Search for the cell housing the specified text and yield its [x, y] center coordinate. 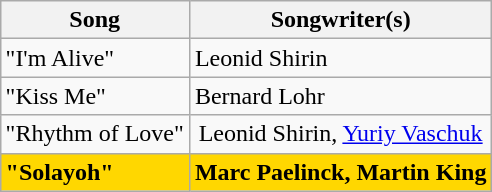
Leonid Shirin, Yuriy Vaschuk [340, 134]
Bernard Lohr [340, 96]
Songwriter(s) [340, 20]
"I'm Alive" [94, 58]
Leonid Shirin [340, 58]
"Rhythm of Love" [94, 134]
Marc Paelinck, Martin King [340, 172]
Song [94, 20]
"Kiss Me" [94, 96]
"Solayoh" [94, 172]
